Scan for the cell matching the given text and deliver its [x, y] coordinate at center. 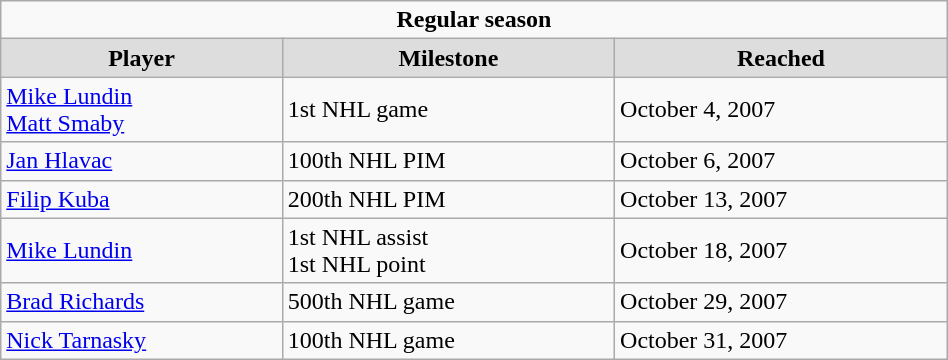
Brad Richards [142, 302]
October 6, 2007 [782, 161]
Jan Hlavac [142, 161]
100th NHL PIM [448, 161]
October 13, 2007 [782, 199]
Mike Lundin [142, 250]
500th NHL game [448, 302]
Milestone [448, 58]
Player [142, 58]
October 4, 2007 [782, 110]
Mike LundinMatt Smaby [142, 110]
Reached [782, 58]
100th NHL game [448, 340]
1st NHL assist1st NHL point [448, 250]
200th NHL PIM [448, 199]
October 29, 2007 [782, 302]
Filip Kuba [142, 199]
October 18, 2007 [782, 250]
1st NHL game [448, 110]
Nick Tarnasky [142, 340]
Regular season [474, 20]
October 31, 2007 [782, 340]
